Search for the cell housing the specified text and yield its [X, Y] center coordinate. 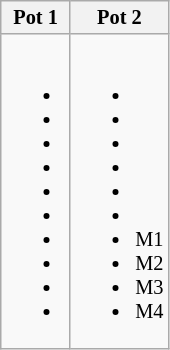
Pot 2 [119, 17]
Pot 1 [36, 17]
M1M2M3M4 [119, 191]
